Provide the (X, Y) coordinate of the cell's center where the given text is located.  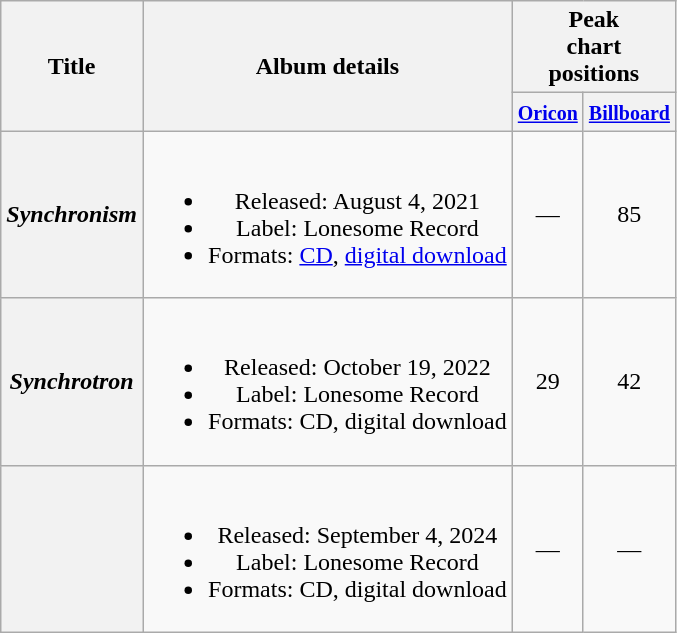
Peak chart positions (594, 47)
Oricon (548, 112)
Released: September 4, 2024Label: Lonesome RecordFormats: CD, digital download (328, 548)
Released: August 4, 2021Label: Lonesome RecordFormats: CD, digital download (328, 214)
29 (548, 382)
Billboard (629, 112)
Synchrotron (72, 382)
Title (72, 66)
85 (629, 214)
Released: October 19, 2022Label: Lonesome RecordFormats: CD, digital download (328, 382)
Album details (328, 66)
Synchronism (72, 214)
42 (629, 382)
